Output the (X, Y) coordinate of the center of the cell containing the given text.  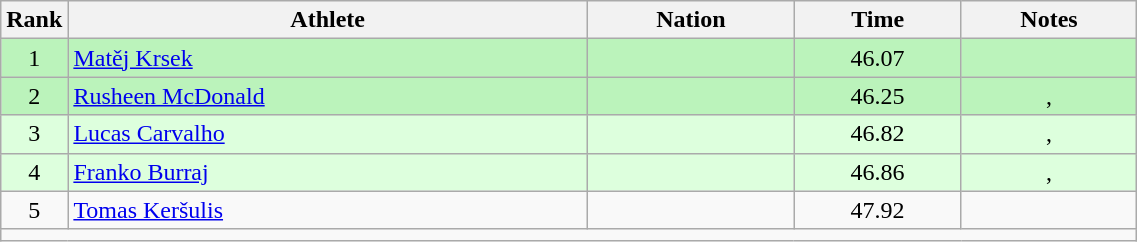
Nation (692, 20)
46.82 (878, 134)
4 (34, 172)
5 (34, 210)
Lucas Carvalho (328, 134)
Rank (34, 20)
Athlete (328, 20)
46.07 (878, 58)
Franko Burraj (328, 172)
Matěj Krsek (328, 58)
46.86 (878, 172)
3 (34, 134)
Tomas Keršulis (328, 210)
1 (34, 58)
Time (878, 20)
Rusheen McDonald (328, 96)
Notes (1049, 20)
2 (34, 96)
46.25 (878, 96)
47.92 (878, 210)
